Extract the (x, y) coordinate from the center of the cell holding the provided text.  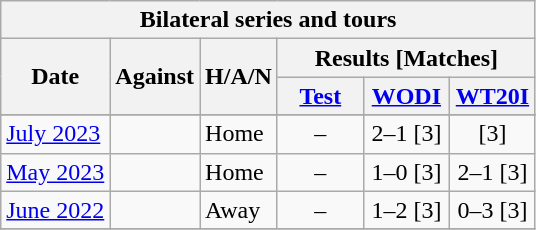
[3] (492, 134)
May 2023 (56, 172)
Bilateral series and tours (268, 20)
July 2023 (56, 134)
Test (320, 96)
WODI (406, 96)
Date (56, 77)
June 2022 (56, 210)
Results [Matches] (406, 58)
0–3 [3] (492, 210)
Away (239, 210)
1–0 [3] (406, 172)
H/A/N (239, 77)
WT20I (492, 96)
1–2 [3] (406, 210)
Against (155, 77)
